Detect which cell encompasses the target text, then output its [X, Y] center coordinate. 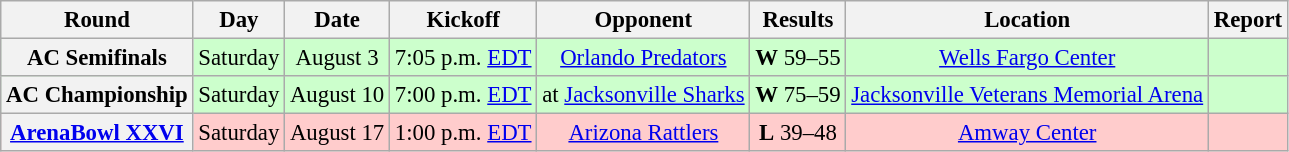
August 17 [338, 133]
Amway Center [1028, 133]
Date [338, 20]
AC Semifinals [97, 58]
1:00 p.m. EDT [464, 133]
L 39–48 [798, 133]
W 75–59 [798, 95]
August 10 [338, 95]
August 3 [338, 58]
Day [239, 20]
Jacksonville Veterans Memorial Arena [1028, 95]
7:00 p.m. EDT [464, 95]
ArenaBowl XXVI [97, 133]
Location [1028, 20]
7:05 p.m. EDT [464, 58]
Arizona Rattlers [644, 133]
W 59–55 [798, 58]
Wells Fargo Center [1028, 58]
Results [798, 20]
Report [1248, 20]
Opponent [644, 20]
at Jacksonville Sharks [644, 95]
Orlando Predators [644, 58]
AC Championship [97, 95]
Round [97, 20]
Kickoff [464, 20]
